From the cell containing the given text, extract its center point as (X, Y) coordinate. 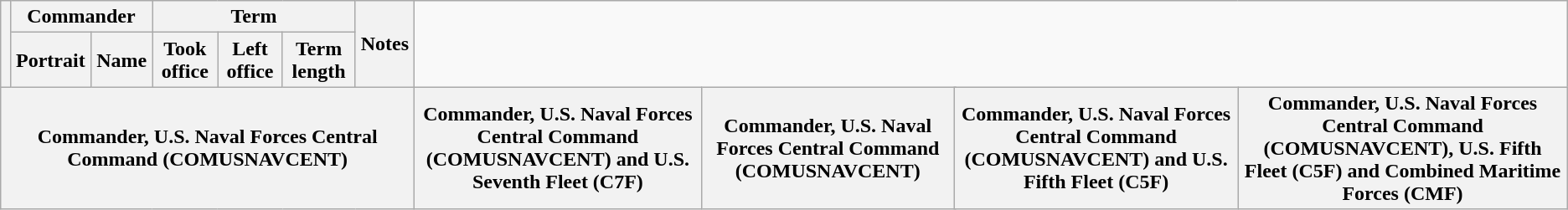
Portrait (50, 60)
Commander, U.S. Naval Forces Central Command (COMUSNAVCENT) and U.S. Fifth Fleet (C5F) (1096, 148)
Commander, U.S. Naval Forces Central Command (COMUSNAVCENT), U.S. Fifth Fleet (C5F) and Combined Maritime Forces (CMF) (1402, 148)
Name (122, 60)
Commander, U.S. Naval Forces Central Command (COMUSNAVCENT) and U.S. Seventh Fleet (C7F) (558, 148)
Term (255, 17)
Left office (250, 60)
Notes (384, 44)
Commander (81, 17)
Took office (185, 60)
Term length (318, 60)
